Output the (X, Y) coordinate of the center of the cell containing the given text.  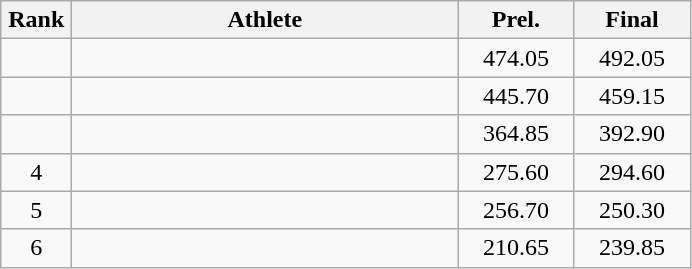
492.05 (632, 58)
5 (36, 210)
364.85 (516, 134)
474.05 (516, 58)
256.70 (516, 210)
294.60 (632, 172)
392.90 (632, 134)
Athlete (265, 20)
Final (632, 20)
Rank (36, 20)
459.15 (632, 96)
275.60 (516, 172)
250.30 (632, 210)
4 (36, 172)
239.85 (632, 248)
Prel. (516, 20)
445.70 (516, 96)
6 (36, 248)
210.65 (516, 248)
